Find where the given text appears and provide that cell's center as (x, y) coordinate. 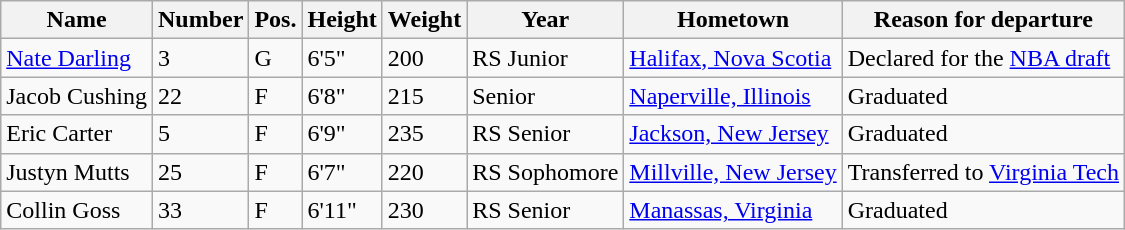
RS Sophomore (546, 172)
25 (200, 172)
RS Junior (546, 58)
33 (200, 210)
Reason for departure (983, 20)
22 (200, 96)
Senior (546, 96)
Manassas, Virginia (733, 210)
6'8" (342, 96)
Height (342, 20)
230 (424, 210)
G (276, 58)
Number (200, 20)
Weight (424, 20)
Nate Darling (77, 58)
Jackson, New Jersey (733, 134)
Name (77, 20)
215 (424, 96)
6'11" (342, 210)
Jacob Cushing (77, 96)
Millville, New Jersey (733, 172)
Halifax, Nova Scotia (733, 58)
235 (424, 134)
Transferred to Virginia Tech (983, 172)
6'7" (342, 172)
3 (200, 58)
200 (424, 58)
Pos. (276, 20)
5 (200, 134)
Justyn Mutts (77, 172)
6'9" (342, 134)
Eric Carter (77, 134)
Declared for the NBA draft (983, 58)
Year (546, 20)
Hometown (733, 20)
220 (424, 172)
Collin Goss (77, 210)
Naperville, Illinois (733, 96)
6'5" (342, 58)
